Identify which cell holds the provided text, then report its [X, Y] central coordinate. 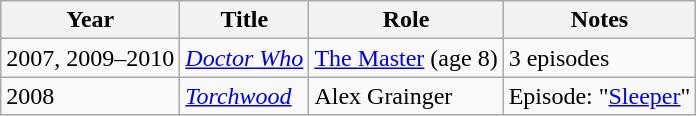
Torchwood [244, 96]
Title [244, 20]
2007, 2009–2010 [90, 58]
The Master (age 8) [406, 58]
2008 [90, 96]
Notes [600, 20]
Doctor Who [244, 58]
Year [90, 20]
Role [406, 20]
Episode: "Sleeper" [600, 96]
3 episodes [600, 58]
Alex Grainger [406, 96]
